Output the (X, Y) coordinate of the center of the cell containing the given text.  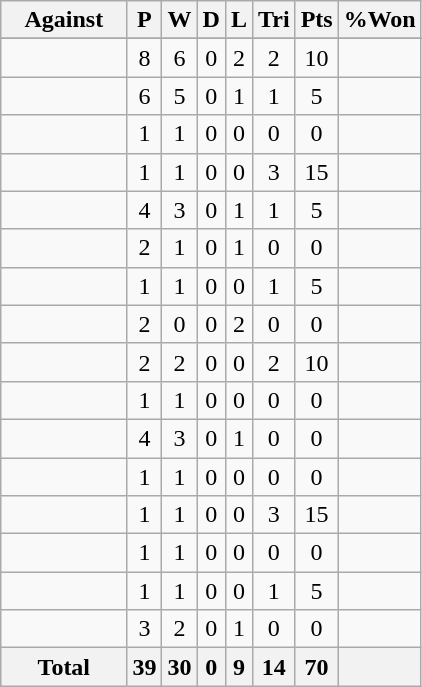
8 (144, 58)
D (211, 20)
Tri (274, 20)
P (144, 20)
L (238, 20)
70 (316, 667)
9 (238, 667)
14 (274, 667)
39 (144, 667)
30 (180, 667)
%Won (380, 20)
W (180, 20)
Total (64, 667)
Pts (316, 20)
Against (64, 20)
